Find where the given text appears and provide that cell's center as [x, y] coordinate. 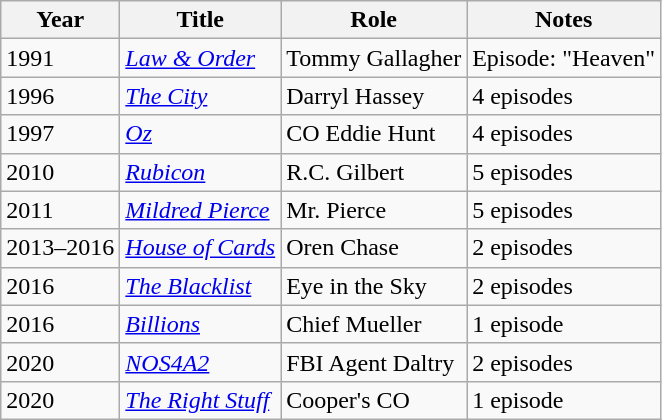
1991 [60, 58]
Rubicon [200, 172]
Notes [564, 20]
Tommy Gallagher [374, 58]
Billions [200, 324]
Title [200, 20]
FBI Agent Daltry [374, 362]
Episode: "Heaven" [564, 58]
Mr. Pierce [374, 210]
Role [374, 20]
NOS4A2 [200, 362]
Mildred Pierce [200, 210]
2010 [60, 172]
CO Eddie Hunt [374, 134]
R.C. Gilbert [374, 172]
House of Cards [200, 248]
Darryl Hassey [374, 96]
1996 [60, 96]
The City [200, 96]
2011 [60, 210]
Cooper's CO [374, 400]
Oz [200, 134]
Law & Order [200, 58]
Chief Mueller [374, 324]
The Blacklist [200, 286]
Year [60, 20]
2013–2016 [60, 248]
Oren Chase [374, 248]
1997 [60, 134]
The Right Stuff [200, 400]
Eye in the Sky [374, 286]
